Extract the (X, Y) coordinate from the center of the cell holding the provided text.  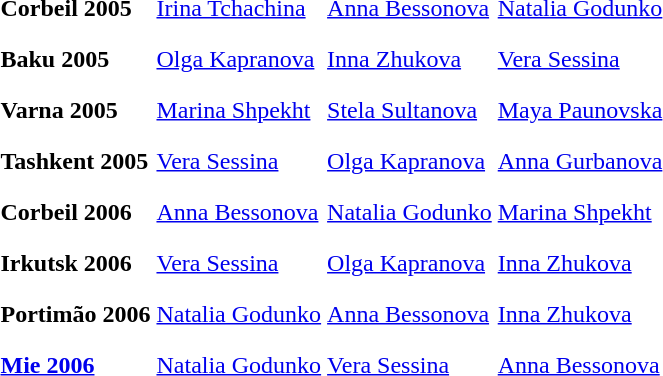
Stela Sultanova (410, 110)
Inna Zhukova (410, 59)
Marina Shpekht (239, 110)
